Output the (x, y) coordinate of the center of the cell containing the given text.  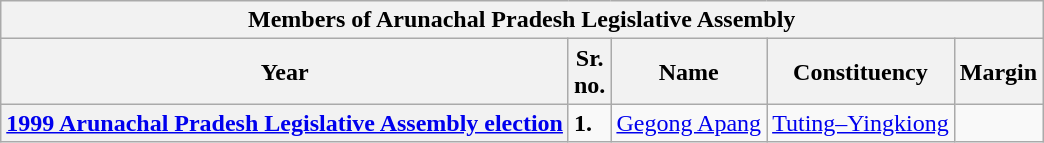
Tuting–Yingkiong (861, 123)
Year (285, 72)
Margin (998, 72)
Gegong Apang (689, 123)
Constituency (861, 72)
Name (689, 72)
Sr.no. (589, 72)
1999 Arunachal Pradesh Legislative Assembly election (285, 123)
1. (589, 123)
Members of Arunachal Pradesh Legislative Assembly (522, 20)
